From the cell containing the given text, extract its center point as [X, Y] coordinate. 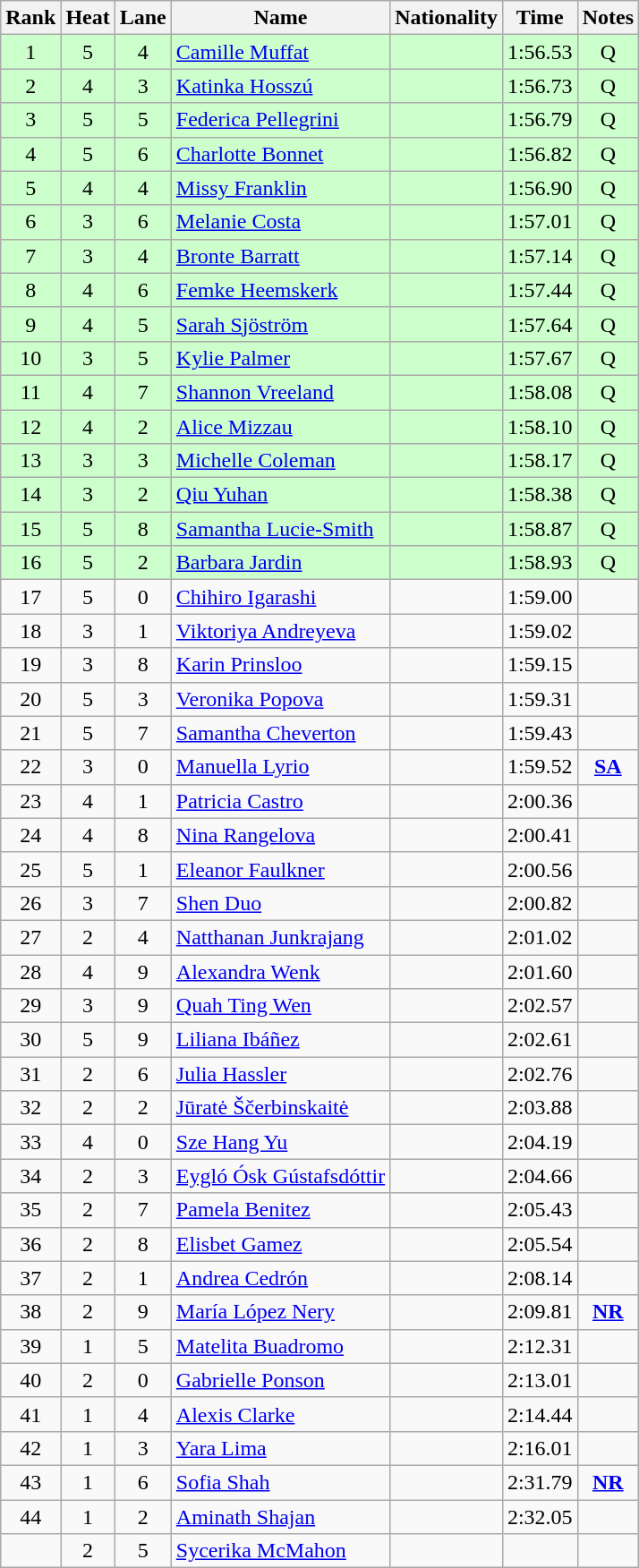
17 [30, 597]
2:02.61 [540, 1040]
32 [30, 1108]
Femke Heemskerk [280, 290]
1:59.52 [540, 767]
Samantha Cheverton [280, 733]
22 [30, 767]
Time [540, 18]
2:05.54 [540, 1244]
23 [30, 801]
Missy Franklin [280, 188]
35 [30, 1210]
2:09.81 [540, 1312]
28 [30, 971]
Samantha Lucie-Smith [280, 529]
Natthanan Junkrajang [280, 937]
1:57.14 [540, 256]
Alice Mizzau [280, 427]
11 [30, 392]
2:05.43 [540, 1210]
Shannon Vreeland [280, 392]
1:57.67 [540, 358]
Jūratė Ščerbinskaitė [280, 1108]
2:04.66 [540, 1176]
Notes [608, 18]
2:01.60 [540, 971]
40 [30, 1380]
39 [30, 1346]
Camille Muffat [280, 52]
2:03.88 [540, 1108]
26 [30, 903]
1:59.15 [540, 665]
2:14.44 [540, 1414]
18 [30, 631]
SA [608, 767]
1:58.10 [540, 427]
Alexis Clarke [280, 1414]
Kylie Palmer [280, 358]
15 [30, 529]
19 [30, 665]
Liliana Ibáñez [280, 1040]
33 [30, 1142]
1:57.64 [540, 324]
Michelle Coleman [280, 461]
María López Nery [280, 1312]
Qiu Yuhan [280, 495]
Julia Hassler [280, 1074]
2:02.57 [540, 1006]
2:00.41 [540, 835]
1:58.17 [540, 461]
30 [30, 1040]
1:58.08 [540, 392]
2:00.56 [540, 869]
Sycerika McMahon [280, 1551]
1:57.44 [540, 290]
37 [30, 1278]
42 [30, 1448]
27 [30, 937]
34 [30, 1176]
Federica Pellegrini [280, 120]
12 [30, 427]
2:13.01 [540, 1380]
1:57.01 [540, 222]
Matelita Buadromo [280, 1346]
2:08.14 [540, 1278]
Sze Hang Yu [280, 1142]
2:02.76 [540, 1074]
1:59.02 [540, 631]
Katinka Hosszú [280, 86]
Charlotte Bonnet [280, 154]
2:16.01 [540, 1448]
16 [30, 563]
Alexandra Wenk [280, 971]
Elisbet Gamez [280, 1244]
13 [30, 461]
Lane [143, 18]
Patricia Castro [280, 801]
36 [30, 1244]
Pamela Benitez [280, 1210]
41 [30, 1414]
Shen Duo [280, 903]
1:59.00 [540, 597]
Bronte Barratt [280, 256]
2:00.82 [540, 903]
Nationality [447, 18]
43 [30, 1482]
Name [280, 18]
2:32.05 [540, 1517]
2:00.36 [540, 801]
38 [30, 1312]
29 [30, 1006]
21 [30, 733]
1:58.93 [540, 563]
2:31.79 [540, 1482]
1:59.31 [540, 699]
Melanie Costa [280, 222]
Veronika Popova [280, 699]
Andrea Cedrón [280, 1278]
14 [30, 495]
Heat [88, 18]
1:56.79 [540, 120]
Quah Ting Wen [280, 1006]
Yara Lima [280, 1448]
Sarah Sjöström [280, 324]
Aminath Shajan [280, 1517]
2:12.31 [540, 1346]
25 [30, 869]
1:56.53 [540, 52]
Eleanor Faulkner [280, 869]
Gabrielle Ponson [280, 1380]
1:58.87 [540, 529]
Viktoriya Andreyeva [280, 631]
1:56.73 [540, 86]
Manuella Lyrio [280, 767]
31 [30, 1074]
1:59.43 [540, 733]
1:56.90 [540, 188]
10 [30, 358]
Karin Prinsloo [280, 665]
Eygló Ósk Gústafsdóttir [280, 1176]
2:01.02 [540, 937]
20 [30, 699]
Rank [30, 18]
Chihiro Igarashi [280, 597]
1:58.38 [540, 495]
Sofia Shah [280, 1482]
Nina Rangelova [280, 835]
44 [30, 1517]
Barbara Jardin [280, 563]
1:56.82 [540, 154]
24 [30, 835]
2:04.19 [540, 1142]
